For the text-containing cell, return its midpoint in (x, y) coordinate format. 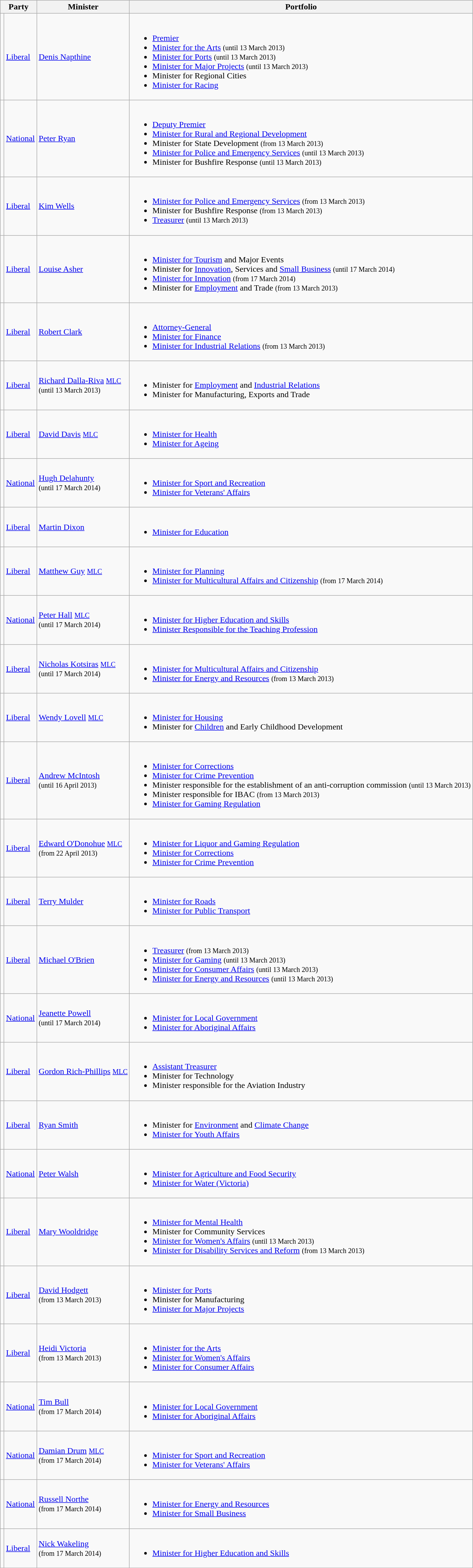
Hugh Delahunty (until 17 March 2014) (83, 483)
Tim Bull (from 17 March 2014) (83, 1406)
Minister for Energy and ResourcesMinister for Small Business (301, 1504)
Michael O'Brien (83, 960)
Richard Dalla-Riva MLC(until 13 March 2013) (83, 385)
Peter Walsh (83, 1174)
Minister for PortsMinister for ManufacturingMinister for Major Projects (301, 1295)
Jeanette Powell (until 17 March 2014) (83, 1018)
Minister for the ArtsMinister for Women's AffairsMinister for Consumer Affairs (301, 1353)
Party (19, 7)
Minister for HealthMinister for Ageing (301, 434)
Terry Mulder (83, 902)
Minister for Higher Education and Skills (301, 1548)
Minister for RoadsMinister for Public Transport (301, 902)
Minister for Police and Emergency Services (from 13 March 2013)Minister for Bushfire Response (from 13 March 2013)Treasurer (until 13 March 2013) (301, 206)
Assistant TreasurerMinister for TechnologyMinister responsible for the Aviation Industry (301, 1072)
Damian Drum MLC(from 17 March 2014) (83, 1455)
Minister for Liquor and Gaming RegulationMinister for CorrectionsMinister for Crime Prevention (301, 848)
Matthew Guy MLC (83, 571)
Minister (83, 7)
Minister for Agriculture and Food SecurityMinister for Water (Victoria) (301, 1174)
Minister for Employment and Industrial RelationsMinister for Manufacturing, Exports and Trade (301, 385)
Wendy Lovell MLC (83, 718)
Martin Dixon (83, 527)
Attorney-GeneralMinister for FinanceMinister for Industrial Relations (from 13 March 2013) (301, 332)
Minister for Environment and Climate ChangeMinister for Youth Affairs (301, 1125)
Kim Wells (83, 206)
Robert Clark (83, 332)
Mary Wooldridge (83, 1232)
David Hodgett (from 13 March 2013) (83, 1295)
Peter Hall MLC(until 17 March 2014) (83, 620)
Ryan Smith (83, 1125)
Andrew McIntosh (until 16 April 2013) (83, 780)
Nick Wakeling (from 17 March 2014) (83, 1548)
Gordon Rich-Phillips MLC (83, 1072)
Peter Ryan (83, 139)
Minister for Education (301, 527)
Heidi Victoria (from 13 March 2013) (83, 1353)
Russell Northe (from 17 March 2014) (83, 1504)
David Davis MLC (83, 434)
Portfolio (301, 7)
Louise Asher (83, 269)
Minister for PlanningMinister for Multicultural Affairs and Citizenship (from 17 March 2014) (301, 571)
Nicholas Kotsiras MLC(until 17 March 2014) (83, 669)
Minister for Multicultural Affairs and CitizenshipMinister for Energy and Resources (from 13 March 2013) (301, 669)
Edward O'Donohue MLC(from 22 April 2013) (83, 848)
Minister for HousingMinister for Children and Early Childhood Development (301, 718)
Minister for Higher Education and SkillsMinister Responsible for the Teaching Profession (301, 620)
Denis Napthine (83, 57)
